Pinpoint the cell where the given text exists, returning its [x, y] midpoint coordinate. 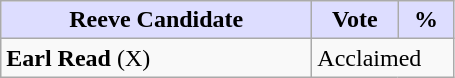
Acclaimed [383, 58]
Vote [355, 20]
Reeve Candidate [156, 20]
% [426, 20]
Earl Read (X) [156, 58]
